Identify which cell holds the provided text, then report its (x, y) central coordinate. 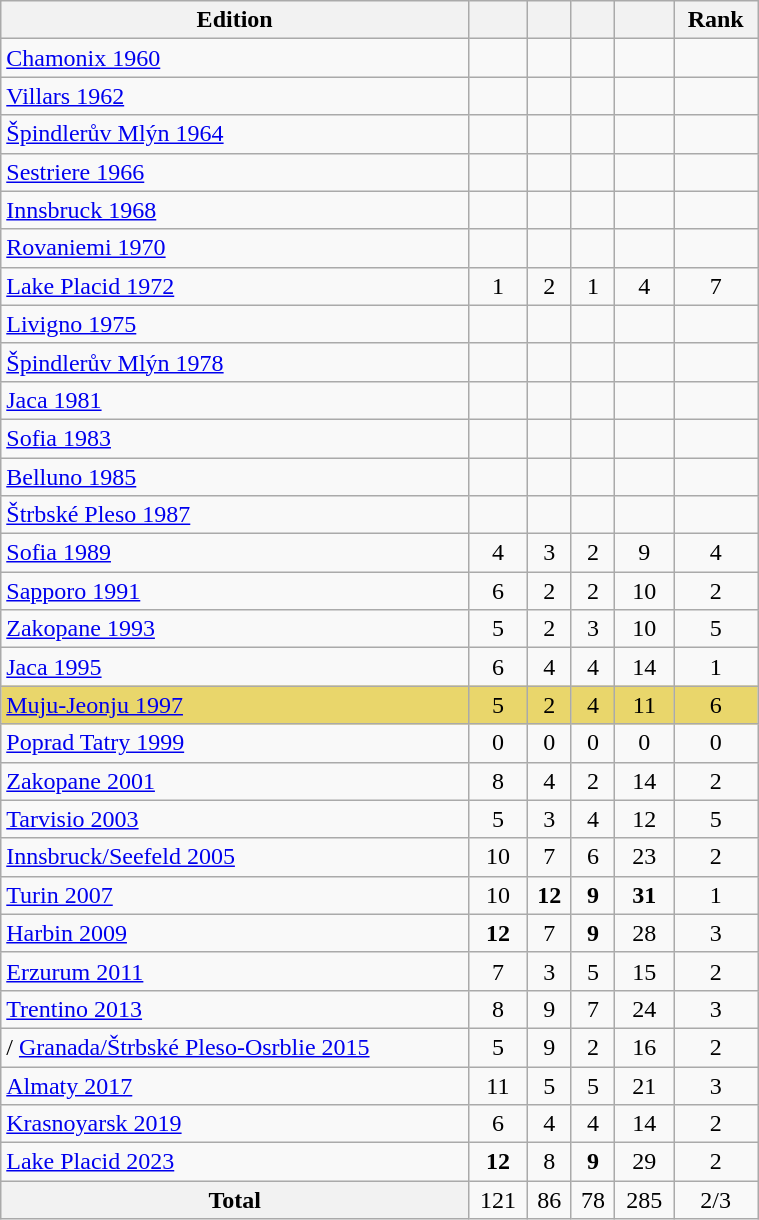
78 (593, 1200)
21 (644, 1085)
Štrbské Pleso 1987 (235, 515)
Špindlerův Mlýn 1964 (235, 134)
Chamonix 1960 (235, 58)
285 (644, 1200)
Almaty 2017 (235, 1085)
Tarvisio 2003 (235, 819)
121 (498, 1200)
Špindlerův Mlýn 1978 (235, 362)
Rank (716, 20)
Muju-Jeonju 1997 (235, 705)
Jaca 1995 (235, 667)
Sofia 1989 (235, 553)
Zakopane 2001 (235, 781)
Sestriere 1966 (235, 172)
15 (644, 971)
Turin 2007 (235, 895)
86 (549, 1200)
Total (235, 1200)
Trentino 2013 (235, 1009)
Rovaniemi 1970 (235, 248)
Harbin 2009 (235, 933)
Krasnoyarsk 2019 (235, 1124)
Lake Placid 1972 (235, 286)
23 (644, 857)
Livigno 1975 (235, 324)
16 (644, 1047)
Sofia 1983 (235, 438)
Sapporo 1991 (235, 591)
Erzurum 2011 (235, 971)
Edition (235, 20)
Lake Placid 2023 (235, 1162)
28 (644, 933)
29 (644, 1162)
Zakopane 1993 (235, 629)
/ Granada/Štrbské Pleso-Osrblie 2015 (235, 1047)
24 (644, 1009)
2/3 (716, 1200)
Poprad Tatry 1999 (235, 743)
Villars 1962 (235, 96)
Jaca 1981 (235, 400)
Belluno 1985 (235, 477)
Innsbruck/Seefeld 2005 (235, 857)
31 (644, 895)
Innsbruck 1968 (235, 210)
